Detect which cell encompasses the target text, then output its [X, Y] center coordinate. 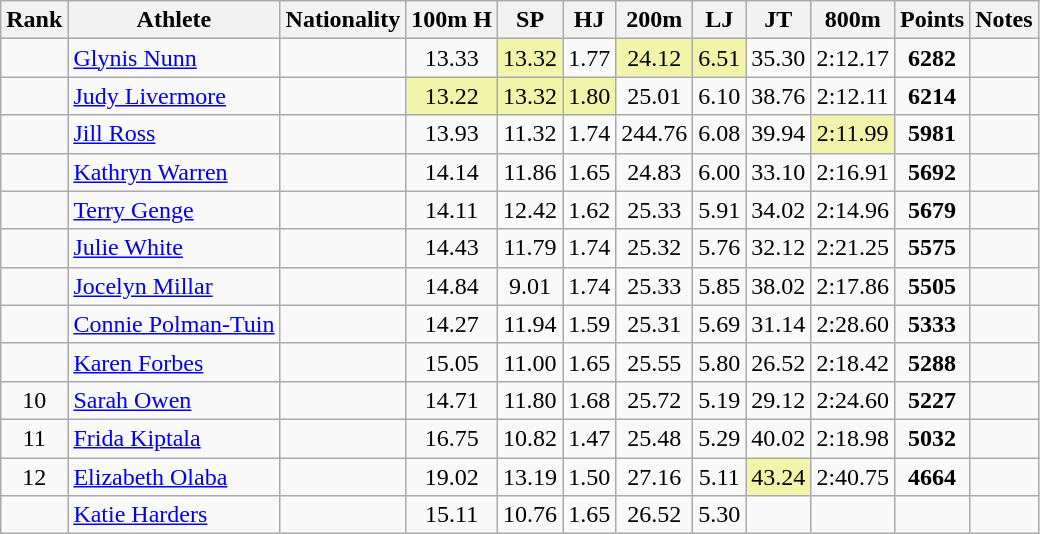
11 [34, 438]
16.75 [452, 438]
244.76 [654, 134]
6.51 [720, 58]
Julie White [174, 248]
5.11 [720, 477]
LJ [720, 20]
2:12.11 [853, 96]
25.48 [654, 438]
15.05 [452, 362]
1.50 [590, 477]
33.10 [778, 172]
25.72 [654, 400]
6.00 [720, 172]
5981 [932, 134]
24.12 [654, 58]
Athlete [174, 20]
5333 [932, 324]
800m [853, 20]
14.27 [452, 324]
35.30 [778, 58]
5.80 [720, 362]
13.22 [452, 96]
39.94 [778, 134]
5692 [932, 172]
HJ [590, 20]
9.01 [530, 286]
2:28.60 [853, 324]
Judy Livermore [174, 96]
43.24 [778, 477]
12.42 [530, 210]
Nationality [343, 20]
5.91 [720, 210]
JT [778, 20]
14.11 [452, 210]
10.82 [530, 438]
Elizabeth Olaba [174, 477]
Terry Genge [174, 210]
24.83 [654, 172]
Jocelyn Millar [174, 286]
15.11 [452, 515]
40.02 [778, 438]
2:18.98 [853, 438]
100m H [452, 20]
31.14 [778, 324]
Notes [1004, 20]
Points [932, 20]
Kathryn Warren [174, 172]
6.08 [720, 134]
11.94 [530, 324]
5.85 [720, 286]
2:24.60 [853, 400]
14.14 [452, 172]
5679 [932, 210]
5.76 [720, 248]
13.93 [452, 134]
1.59 [590, 324]
11.00 [530, 362]
2:11.99 [853, 134]
11.79 [530, 248]
2:18.42 [853, 362]
5227 [932, 400]
5.30 [720, 515]
6282 [932, 58]
200m [654, 20]
Glynis Nunn [174, 58]
11.86 [530, 172]
1.47 [590, 438]
13.19 [530, 477]
38.02 [778, 286]
5288 [932, 362]
1.80 [590, 96]
5.19 [720, 400]
14.43 [452, 248]
2:16.91 [853, 172]
32.12 [778, 248]
25.55 [654, 362]
Rank [34, 20]
5505 [932, 286]
2:17.86 [853, 286]
6214 [932, 96]
25.31 [654, 324]
2:14.96 [853, 210]
SP [530, 20]
5032 [932, 438]
6.10 [720, 96]
5.69 [720, 324]
Karen Forbes [174, 362]
13.33 [452, 58]
Connie Polman-Tuin [174, 324]
Frida Kiptala [174, 438]
5.29 [720, 438]
2:40.75 [853, 477]
Sarah Owen [174, 400]
11.32 [530, 134]
19.02 [452, 477]
2:12.17 [853, 58]
34.02 [778, 210]
4664 [932, 477]
38.76 [778, 96]
5575 [932, 248]
10 [34, 400]
Jill Ross [174, 134]
25.32 [654, 248]
1.62 [590, 210]
11.80 [530, 400]
1.77 [590, 58]
29.12 [778, 400]
14.84 [452, 286]
10.76 [530, 515]
1.68 [590, 400]
14.71 [452, 400]
25.01 [654, 96]
27.16 [654, 477]
2:21.25 [853, 248]
Katie Harders [174, 515]
12 [34, 477]
